Scan for the cell matching the given text and deliver its [X, Y] coordinate at center. 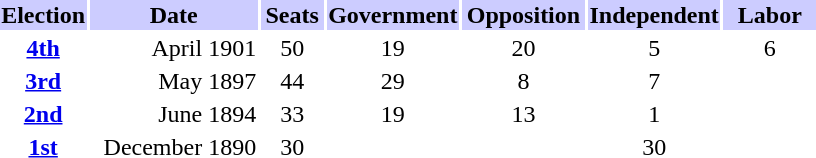
13 [524, 114]
1 [654, 114]
Opposition [524, 15]
50 [292, 48]
April 1901 [174, 48]
Independent [654, 15]
5 [654, 48]
6 [770, 48]
2nd [44, 114]
June 1894 [174, 114]
33 [292, 114]
Labor [770, 15]
Election [44, 15]
Government [393, 15]
Date [174, 15]
7 [654, 81]
3rd [44, 81]
4th [44, 48]
29 [393, 81]
44 [292, 81]
May 1897 [174, 81]
Seats [292, 15]
8 [524, 81]
20 [524, 48]
